Return the [x, y] coordinate for the center point of the cell that contains the specified text.  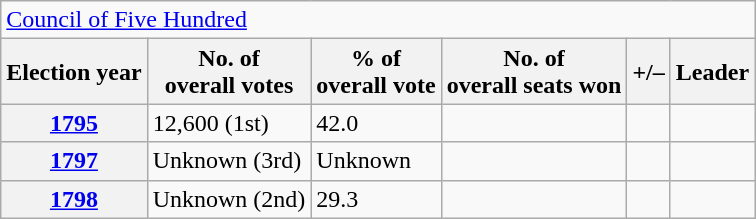
Leader [712, 72]
42.0 [376, 123]
Unknown [376, 161]
% ofoverall vote [376, 72]
12,600 (1st) [229, 123]
1798 [74, 199]
29.3 [376, 199]
+/– [648, 72]
Unknown (3rd) [229, 161]
Unknown (2nd) [229, 199]
Election year [74, 72]
1797 [74, 161]
No. ofoverall votes [229, 72]
No. ofoverall seats won [534, 72]
1795 [74, 123]
Council of Five Hundred [378, 20]
